Return the [x, y] coordinate for the center point of the cell that contains the specified text.  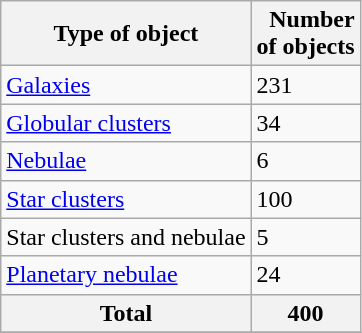
5 [306, 237]
400 [306, 313]
100 [306, 199]
Galaxies [126, 85]
Type of object [126, 34]
Globular clusters [126, 123]
Planetary nebulae [126, 275]
Total [126, 313]
Star clusters and nebulae [126, 237]
34 [306, 123]
6 [306, 161]
24 [306, 275]
Nebulae [126, 161]
231 [306, 85]
Star clusters [126, 199]
Number of objects [306, 34]
